Capture the cell that displays the provided text and extract its [X, Y] central coordinate. 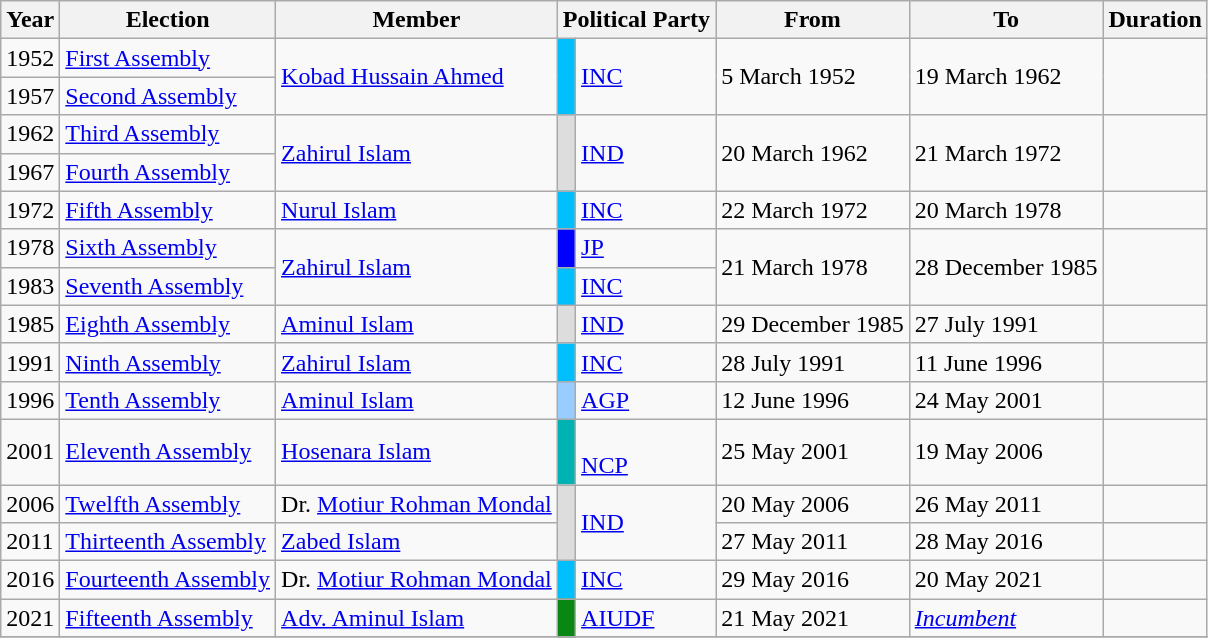
1967 [30, 172]
Fifth Assembly [168, 210]
2021 [30, 618]
25 May 2001 [813, 452]
12 June 1996 [813, 400]
1952 [30, 58]
1957 [30, 96]
1962 [30, 134]
Adv. Aminul Islam [417, 618]
1996 [30, 400]
Nurul Islam [417, 210]
2016 [30, 580]
28 May 2016 [1006, 542]
Fifteenth Assembly [168, 618]
1972 [30, 210]
Ninth Assembly [168, 362]
21 March 1972 [1006, 153]
1983 [30, 286]
22 March 1972 [813, 210]
Eleventh Assembly [168, 452]
From [813, 20]
29 December 1985 [813, 324]
Eighth Assembly [168, 324]
Fourteenth Assembly [168, 580]
Political Party [636, 20]
AIUDF [646, 618]
Year [30, 20]
20 May 2006 [813, 503]
Kobad Hussain Ahmed [417, 77]
28 December 1985 [1006, 267]
Member [417, 20]
21 May 2021 [813, 618]
28 July 1991 [813, 362]
Fourth Assembly [168, 172]
27 July 1991 [1006, 324]
Third Assembly [168, 134]
Second Assembly [168, 96]
1978 [30, 248]
Twelfth Assembly [168, 503]
AGP [646, 400]
First Assembly [168, 58]
2011 [30, 542]
1985 [30, 324]
1991 [30, 362]
2001 [30, 452]
20 March 1962 [813, 153]
29 May 2016 [813, 580]
5 March 1952 [813, 77]
19 May 2006 [1006, 452]
Zabed Islam [417, 542]
27 May 2011 [813, 542]
11 June 1996 [1006, 362]
Election [168, 20]
21 March 1978 [813, 267]
20 March 1978 [1006, 210]
Seventh Assembly [168, 286]
26 May 2011 [1006, 503]
JP [646, 248]
Sixth Assembly [168, 248]
24 May 2001 [1006, 400]
2006 [30, 503]
Duration [1155, 20]
Hosenara Islam [417, 452]
19 March 1962 [1006, 77]
Incumbent [1006, 618]
Tenth Assembly [168, 400]
20 May 2021 [1006, 580]
To [1006, 20]
Thirteenth Assembly [168, 542]
NCP [646, 452]
